From the cell containing the given text, extract its center point as [x, y] coordinate. 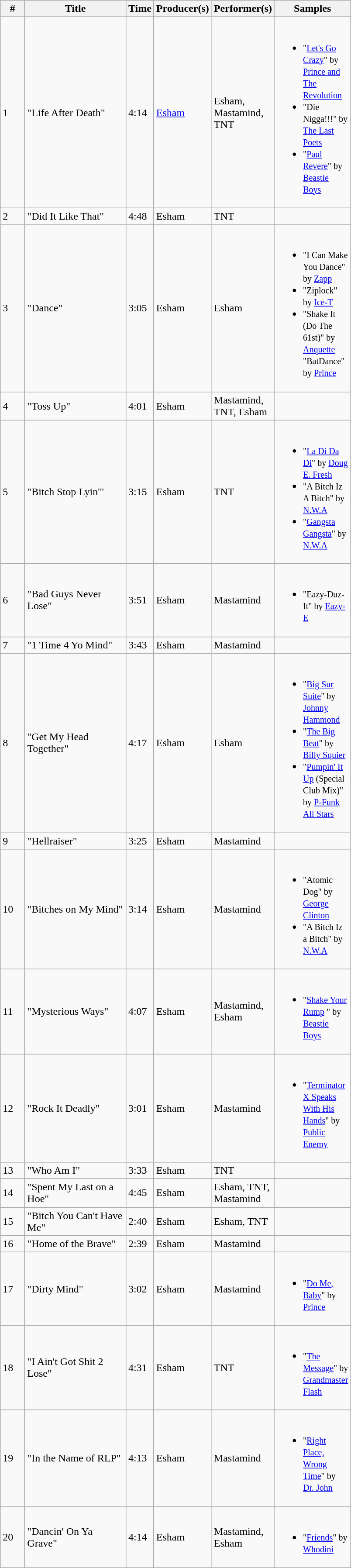
4:17 [140, 743]
2:39 [140, 1244]
"Bad Guys Never Lose" [76, 600]
Time [140, 9]
7 [13, 645]
4:48 [140, 216]
"In the Name of RLP" [76, 1458]
Esham, TNT [243, 1222]
Esham, Mastamind, TNT [243, 113]
Samples [313, 9]
16 [13, 1244]
"Terminator X Speaks With His Hands" by Public Enemy [313, 1108]
12 [13, 1108]
"Rock It Deadly" [76, 1108]
"Atomic Dog" by George Clinton"A Bitch Iz a Bitch" by N.W.A [313, 909]
3:01 [140, 1108]
"Dancin' On Ya Grave" [76, 1537]
Performer(s) [243, 9]
4:45 [140, 1193]
4 [13, 406]
20 [13, 1537]
# [13, 9]
13 [13, 1171]
"Eazy-Duz-It" by Eazy-E [313, 600]
3:14 [140, 909]
"Life After Death" [76, 113]
3:02 [140, 1289]
2 [13, 216]
Title [76, 9]
3 [13, 308]
"Bitches on My Mind" [76, 909]
"1 Time 4 Yo Mind" [76, 645]
3:51 [140, 600]
"Mysterious Ways" [76, 1011]
"Bitch You Can't Have Me" [76, 1222]
11 [13, 1011]
"Spent My Last on a Hoe" [76, 1193]
"Bitch Stop Lyin'" [76, 492]
4:07 [140, 1011]
Mastamind, TNT, Esham [243, 406]
"The Message" by Grandmaster Flash [313, 1368]
4:13 [140, 1458]
"I Can Make You Dance" by Zapp"Ziplock" by Ice-T"Shake It (Do The 61st)" by Anquette "BatDance" by Prince [313, 308]
18 [13, 1368]
"Shake Your Rump " by Beastie Boys [313, 1011]
8 [13, 743]
3:15 [140, 492]
15 [13, 1222]
"Big Sur Suite" by Johnny Hammond"The Big Beat" by Billy Squier"Pumpin' It Up (Special Club Mix)" by P-Funk All Stars [313, 743]
"Dance" [76, 308]
14 [13, 1193]
10 [13, 909]
"Who Am I" [76, 1171]
6 [13, 600]
"Hellraiser" [76, 841]
"Right Place, Wrong Time" by Dr. John [313, 1458]
"La Di Da Di" by Doug E. Fresh"A Bitch Iz A Bitch" by N.W.A"Gangsta Gangsta" by N.W.A [313, 492]
"Get My Head Together" [76, 743]
19 [13, 1458]
3:05 [140, 308]
Esham, TNT, Mastamind [243, 1193]
"Friends" by Whodini [313, 1537]
"Toss Up" [76, 406]
9 [13, 841]
3:33 [140, 1171]
4:31 [140, 1368]
"I Ain't Got Shit 2 Lose" [76, 1368]
"Did It Like That" [76, 216]
4:01 [140, 406]
"Home of the Brave" [76, 1244]
5 [13, 492]
3:25 [140, 841]
17 [13, 1289]
1 [13, 113]
Producer(s) [182, 9]
"Do Me, Baby" by Prince [313, 1289]
2:40 [140, 1222]
3:43 [140, 645]
"Dirty Mind" [76, 1289]
"Let's Go Crazy" by Prince and The Revolution"Die Nigga!!!" by The Last Poets"Paul Revere" by Beastie Boys [313, 113]
